From the cell containing the given text, extract its center point as (X, Y) coordinate. 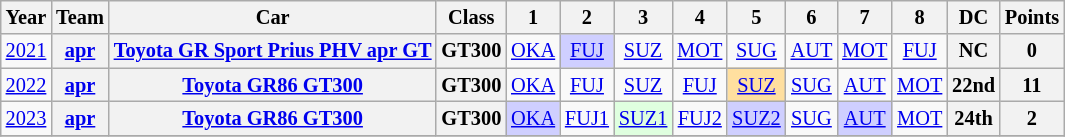
SUZ2 (756, 118)
Toyota GR Sport Prius PHV apr GT (273, 51)
4 (700, 17)
1 (533, 17)
7 (864, 17)
3 (643, 17)
NC (974, 51)
Car (273, 17)
Team (80, 17)
11 (1032, 85)
FUJ2 (700, 118)
Points (1032, 17)
6 (812, 17)
8 (920, 17)
5 (756, 17)
SUZ1 (643, 118)
DC (974, 17)
2021 (26, 51)
22nd (974, 85)
FUJ1 (587, 118)
0 (1032, 51)
Year (26, 17)
2023 (26, 118)
24th (974, 118)
Class (471, 17)
2022 (26, 85)
